Locate the cell with the specified text and output its [X, Y] center coordinate. 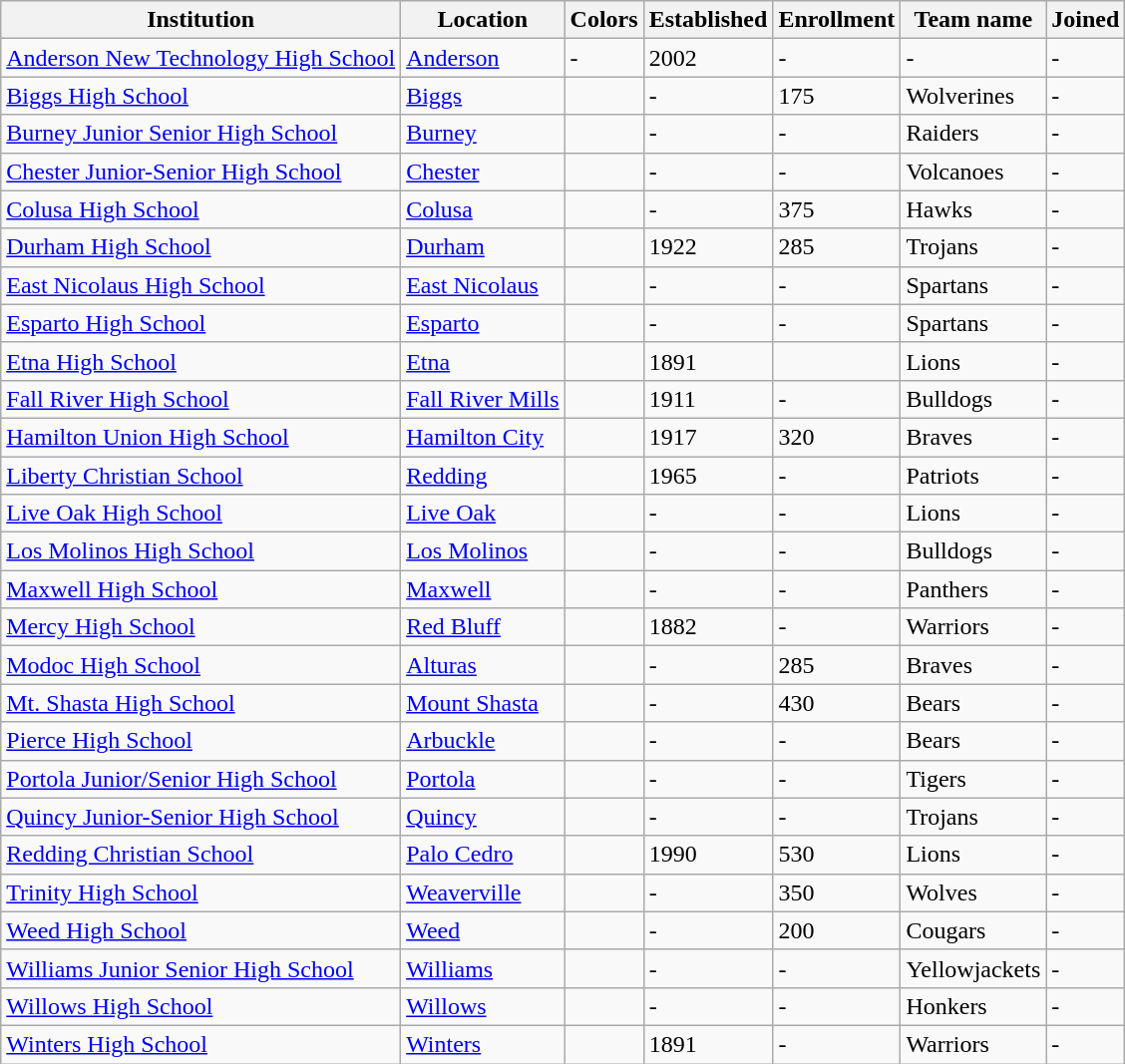
Weaverville [483, 892]
Durham [483, 247]
Red Bluff [483, 627]
Liberty Christian School [201, 476]
Los Molinos [483, 551]
Biggs [483, 96]
Mercy High School [201, 627]
Chester Junior-Senior High School [201, 172]
Etna High School [201, 361]
Weed [483, 930]
Fall River High School [201, 399]
Biggs High School [201, 96]
1911 [708, 399]
Live Oak High School [201, 514]
Panthers [973, 589]
Enrollment [837, 20]
Institution [201, 20]
Hawks [973, 209]
Burney Junior Senior High School [201, 134]
Weed High School [201, 930]
Redding [483, 476]
Durham High School [201, 247]
Alturas [483, 665]
Redding Christian School [201, 855]
Colors [604, 20]
175 [837, 96]
Portola [483, 779]
Los Molinos High School [201, 551]
Hamilton Union High School [201, 437]
Mount Shasta [483, 703]
Fall River Mills [483, 399]
Modoc High School [201, 665]
320 [837, 437]
Hamilton City [483, 437]
Pierce High School [201, 741]
Anderson New Technology High School [201, 58]
350 [837, 892]
Colusa High School [201, 209]
Quincy Junior-Senior High School [201, 817]
Team name [973, 20]
1922 [708, 247]
430 [837, 703]
Established [708, 20]
Maxwell [483, 589]
Williams Junior Senior High School [201, 968]
1917 [708, 437]
Chester [483, 172]
Williams [483, 968]
Portola Junior/Senior High School [201, 779]
Trinity High School [201, 892]
530 [837, 855]
Wolverines [973, 96]
Arbuckle [483, 741]
2002 [708, 58]
Winters [483, 1044]
Mt. Shasta High School [201, 703]
Volcanoes [973, 172]
Maxwell High School [201, 589]
Wolves [973, 892]
375 [837, 209]
Cougars [973, 930]
Joined [1085, 20]
Patriots [973, 476]
Etna [483, 361]
Raiders [973, 134]
1990 [708, 855]
East Nicolaus High School [201, 285]
Quincy [483, 817]
Honkers [973, 1006]
East Nicolaus [483, 285]
Willows High School [201, 1006]
200 [837, 930]
Esparto High School [201, 323]
Willows [483, 1006]
Esparto [483, 323]
Burney [483, 134]
Winters High School [201, 1044]
1882 [708, 627]
Anderson [483, 58]
Colusa [483, 209]
Live Oak [483, 514]
Yellowjackets [973, 968]
Tigers [973, 779]
Location [483, 20]
Palo Cedro [483, 855]
1965 [708, 476]
